Provide the [X, Y] coordinate of the cell's center where the given text is located.  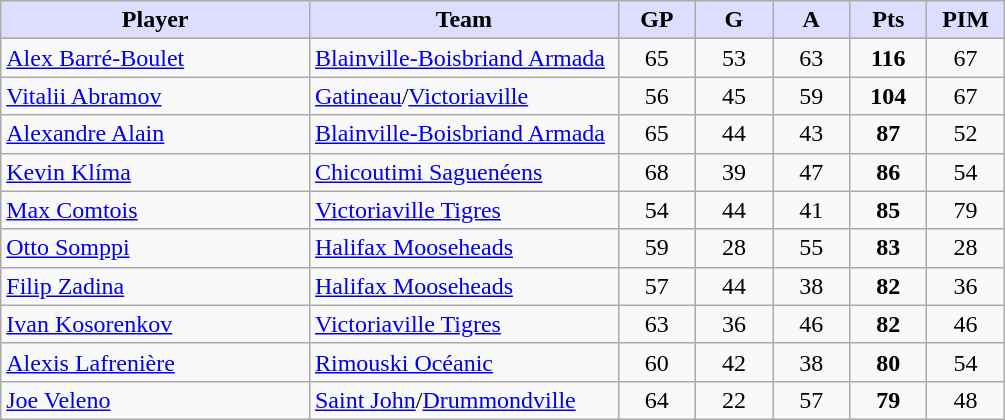
Alex Barré-Boulet [156, 58]
PIM [966, 20]
G [734, 20]
Alexandre Alain [156, 134]
41 [812, 210]
GP [656, 20]
Joe Veleno [156, 400]
80 [888, 362]
Vitalii Abramov [156, 96]
Kevin Klíma [156, 172]
68 [656, 172]
85 [888, 210]
Saint John/Drummondville [464, 400]
48 [966, 400]
64 [656, 400]
47 [812, 172]
Filip Zadina [156, 286]
Otto Somppi [156, 248]
86 [888, 172]
Gatineau/Victoriaville [464, 96]
116 [888, 58]
Chicoutimi Saguenéens [464, 172]
Rimouski Océanic [464, 362]
56 [656, 96]
Pts [888, 20]
52 [966, 134]
83 [888, 248]
42 [734, 362]
45 [734, 96]
Team [464, 20]
104 [888, 96]
43 [812, 134]
53 [734, 58]
39 [734, 172]
87 [888, 134]
Ivan Kosorenkov [156, 324]
Max Comtois [156, 210]
A [812, 20]
22 [734, 400]
Player [156, 20]
Alexis Lafrenière [156, 362]
60 [656, 362]
55 [812, 248]
